Locate the cell with the specified text and output its (x, y) center coordinate. 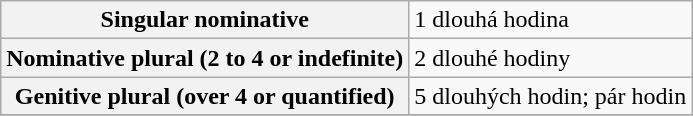
Genitive plural (over 4 or quantified) (205, 96)
Singular nominative (205, 20)
1 dlouhá hodina (550, 20)
2 dlouhé hodiny (550, 58)
5 dlouhých hodin; pár hodin (550, 96)
Nominative plural (2 to 4 or indefinite) (205, 58)
